Search for the cell housing the specified text and yield its [X, Y] center coordinate. 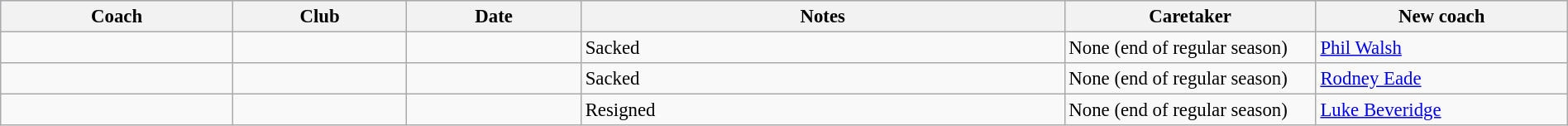
Resigned [822, 110]
Notes [822, 17]
Luke Beveridge [1441, 110]
Phil Walsh [1441, 48]
New coach [1441, 17]
Club [319, 17]
Caretaker [1190, 17]
Rodney Eade [1441, 79]
Coach [117, 17]
Date [494, 17]
